Return (x, y) of the center of cell containing provided text 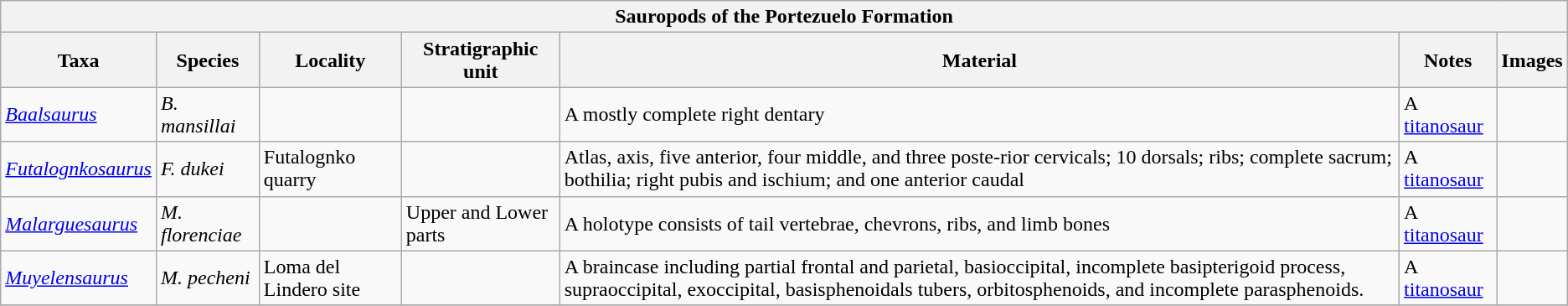
Futalognkosaurus (79, 169)
Upper and Lower parts (481, 223)
Baalsaurus (79, 114)
B. mansillai (208, 114)
Images (1532, 60)
Species (208, 60)
M. pecheni (208, 278)
Stratigraphic unit (481, 60)
Muyelensaurus (79, 278)
Notes (1448, 60)
A holotype consists of tail vertebrae, chevrons, ribs, and limb bones (979, 223)
Locality (330, 60)
Material (979, 60)
Futalognko quarry (330, 169)
A mostly complete right dentary (979, 114)
M. florenciae (208, 223)
Malarguesaurus (79, 223)
Sauropods of the Portezuelo Formation (784, 17)
Taxa (79, 60)
Loma del Lindero site (330, 278)
F. dukei (208, 169)
